Identify which cell holds the provided text, then report its [X, Y] central coordinate. 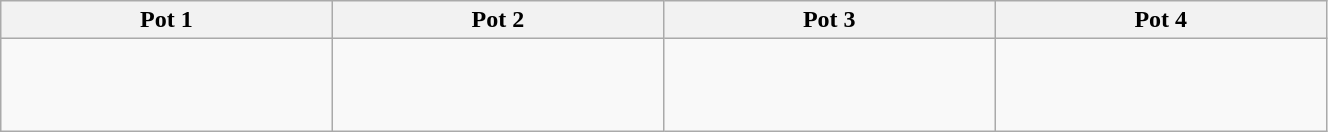
Pot 1 [166, 20]
Pot 4 [1160, 20]
Pot 2 [498, 20]
Pot 3 [830, 20]
